Pinpoint the cell where the given text exists, returning its (X, Y) midpoint coordinate. 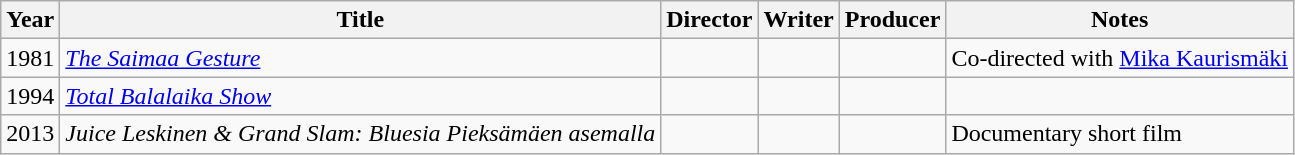
Co-directed with Mika Kaurismäki (1120, 58)
1994 (30, 96)
Juice Leskinen & Grand Slam: Bluesia Pieksämäen asemalla (360, 134)
The Saimaa Gesture (360, 58)
Writer (798, 20)
Documentary short film (1120, 134)
Director (710, 20)
Year (30, 20)
1981 (30, 58)
Total Balalaika Show (360, 96)
2013 (30, 134)
Title (360, 20)
Producer (892, 20)
Notes (1120, 20)
